Provide the (x, y) coordinate of the cell's center where the given text is located.  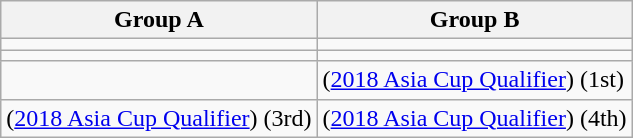
(2018 Asia Cup Qualifier) (1st) (474, 80)
Group B (474, 20)
(2018 Asia Cup Qualifier) (4th) (474, 118)
(2018 Asia Cup Qualifier) (3rd) (159, 118)
Group A (159, 20)
